Pinpoint the cell where the given text exists, returning its (x, y) midpoint coordinate. 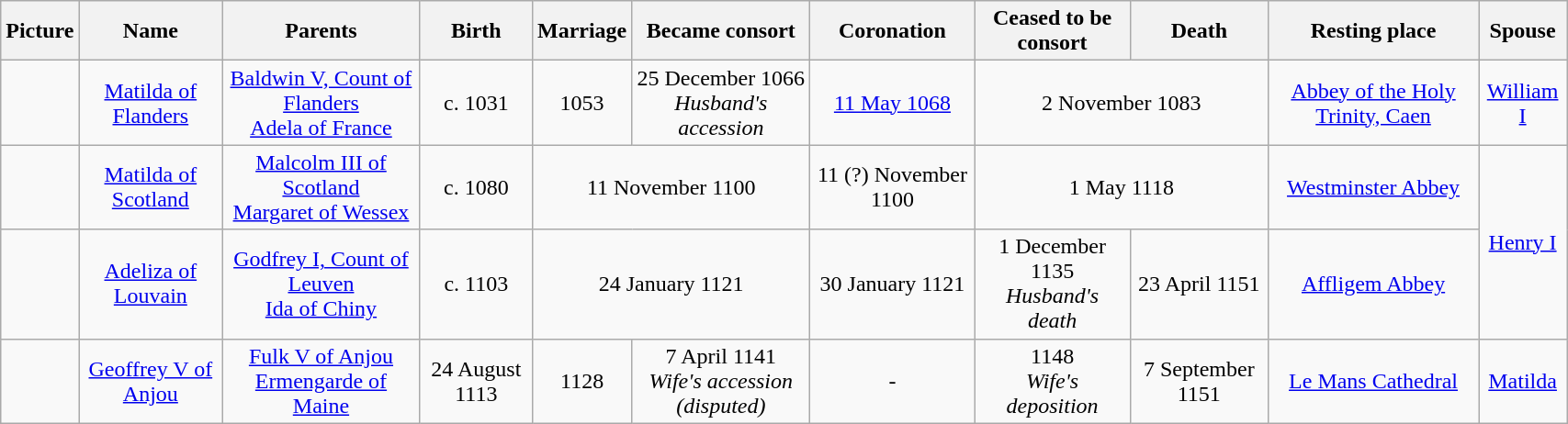
c. 1080 (476, 187)
Malcolm III of Scotland Margaret of Wessex (321, 187)
Geoffrey V of Anjou (151, 381)
Spouse (1523, 31)
Parents (321, 31)
Name (151, 31)
Abbey of the Holy Trinity, Caen (1374, 103)
1 December 1135Husband's death (1053, 285)
24 January 1121 (671, 285)
Matilda of Flanders (151, 103)
1 May 1118 (1121, 187)
Ceased to be consort (1053, 31)
Marriage (581, 31)
Resting place (1374, 31)
Godfrey I, Count of Leuven Ida of Chiny (321, 285)
Fulk V of Anjou Ermengarde of Maine (321, 381)
25 December 1066Husband's accession (721, 103)
Death (1199, 31)
11 November 1100 (671, 187)
Westminster Abbey (1374, 187)
30 January 1121 (893, 285)
c. 1103 (476, 285)
11 (?) November 1100 (893, 187)
1053 (581, 103)
Henry I (1523, 242)
7 April 1141Wife's accession (disputed) (721, 381)
Affligem Abbey (1374, 285)
Adeliza of Louvain (151, 285)
7 September 1151 (1199, 381)
24 August 1113 (476, 381)
- (893, 381)
11 May 1068 (893, 103)
1148 Wife's deposition (1053, 381)
Became consort (721, 31)
Matilda of Scotland (151, 187)
Picture (40, 31)
23 April 1151 (1199, 285)
William I (1523, 103)
c. 1031 (476, 103)
Birth (476, 31)
Matilda (1523, 381)
2 November 1083 (1121, 103)
1128 (581, 381)
Le Mans Cathedral (1374, 381)
Baldwin V, Count of Flanders Adela of France (321, 103)
Coronation (893, 31)
